Provide the (x, y) coordinate of the cell's center where the given text is located.  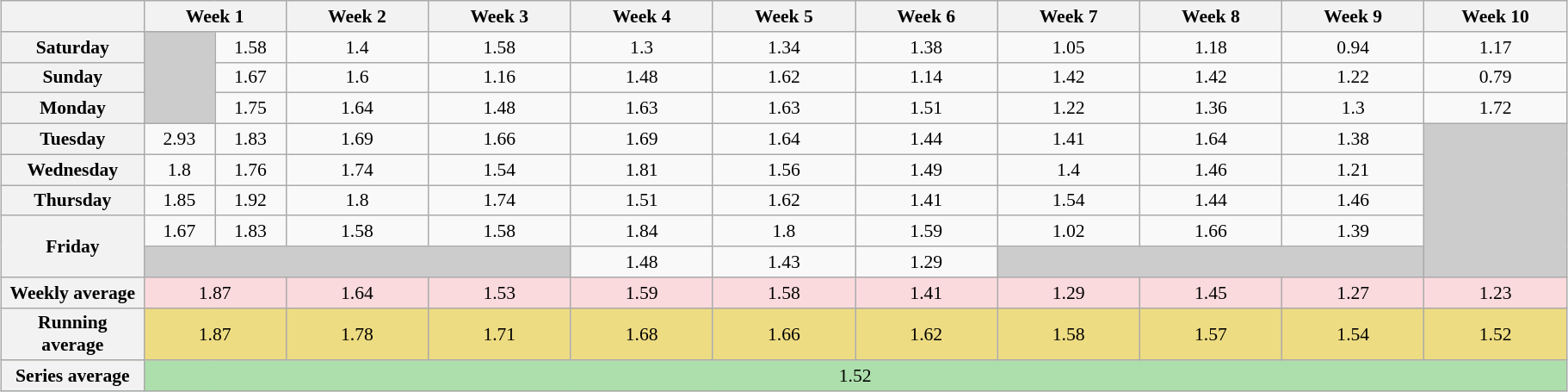
1.57 (1210, 334)
Week 8 (1210, 16)
Weekly average (72, 293)
1.49 (926, 170)
1.72 (1496, 109)
1.6 (356, 78)
1.18 (1210, 47)
Friday (72, 246)
0.94 (1353, 47)
1.85 (179, 201)
1.36 (1210, 109)
0.79 (1496, 78)
Week 9 (1353, 16)
1.92 (251, 201)
1.14 (926, 78)
1.71 (499, 334)
1.84 (642, 232)
Series average (72, 376)
1.76 (251, 170)
1.39 (1353, 232)
Week 4 (642, 16)
1.75 (251, 109)
Week 7 (1069, 16)
1.45 (1210, 293)
1.68 (642, 334)
Tuesday (72, 140)
Monday (72, 109)
Running average (72, 334)
1.43 (783, 262)
Wednesday (72, 170)
Week 3 (499, 16)
1.53 (499, 293)
Week 5 (783, 16)
Week 2 (356, 16)
1.27 (1353, 293)
Saturday (72, 47)
1.02 (1069, 232)
Sunday (72, 78)
Thursday (72, 201)
Week 1 (215, 16)
1.05 (1069, 47)
Week 10 (1496, 16)
1.56 (783, 170)
1.16 (499, 78)
1.34 (783, 47)
2.93 (179, 140)
1.17 (1496, 47)
1.78 (356, 334)
1.23 (1496, 293)
1.21 (1353, 170)
1.81 (642, 170)
Week 6 (926, 16)
